Return (X, Y) of the center of cell containing provided text 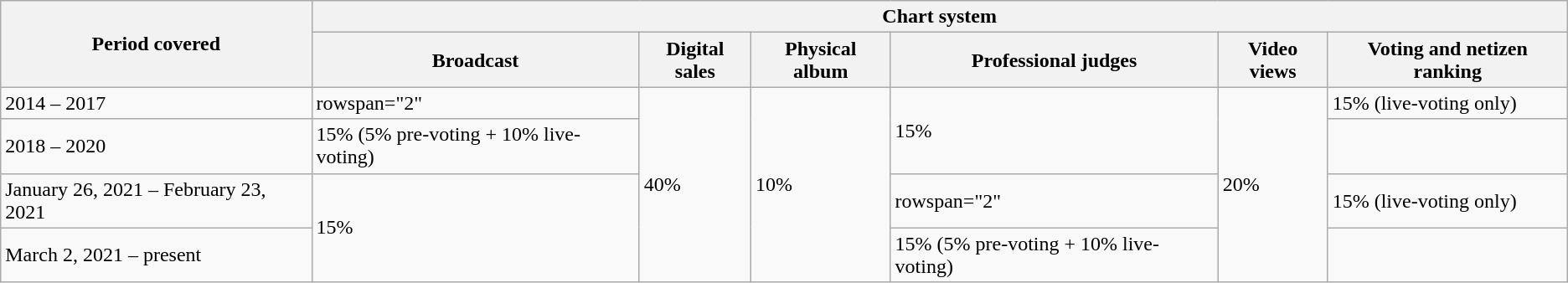
Digital sales (695, 60)
Professional judges (1054, 60)
20% (1273, 184)
Broadcast (476, 60)
Period covered (156, 44)
Physical album (821, 60)
2014 – 2017 (156, 103)
2018 – 2020 (156, 146)
10% (821, 184)
January 26, 2021 – February 23, 2021 (156, 201)
Video views (1273, 60)
Voting and netizen ranking (1447, 60)
March 2, 2021 – present (156, 255)
Chart system (940, 17)
40% (695, 184)
